Provide the [X, Y] coordinate of the cell's center where the given text is located.  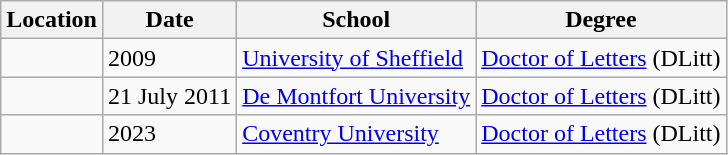
School [356, 20]
De Montfort University [356, 96]
Location [52, 20]
Degree [601, 20]
Date [169, 20]
21 July 2011 [169, 96]
University of Sheffield [356, 58]
2023 [169, 134]
Coventry University [356, 134]
2009 [169, 58]
